Capture the cell that displays the provided text and extract its [x, y] central coordinate. 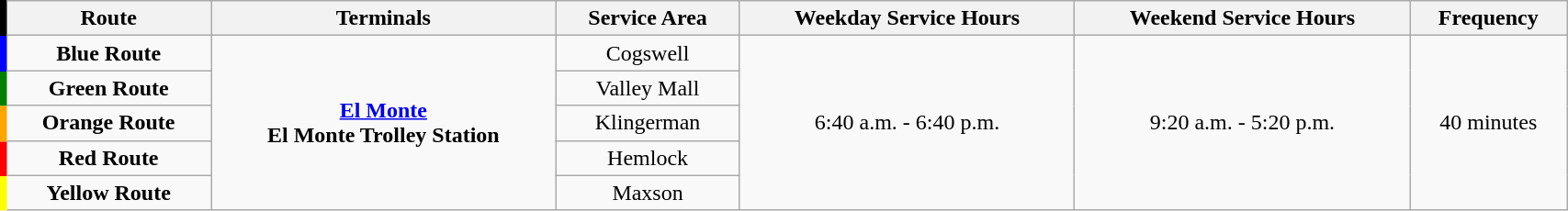
Service Area [648, 18]
Green Route [107, 88]
Red Route [107, 158]
Klingerman [648, 123]
Blue Route [107, 53]
Maxson [648, 193]
Frequency [1488, 18]
Weekend Service Hours [1242, 18]
Hemlock [648, 158]
9:20 a.m. - 5:20 p.m. [1242, 123]
Valley Mall [648, 88]
Cogswell [648, 53]
Route [107, 18]
40 minutes [1488, 123]
Terminals [384, 18]
Weekday Service Hours [908, 18]
Yellow Route [107, 193]
El MonteEl Monte Trolley Station [384, 123]
Orange Route [107, 123]
6:40 a.m. - 6:40 p.m. [908, 123]
